Pinpoint the cell where the given text exists, returning its (X, Y) midpoint coordinate. 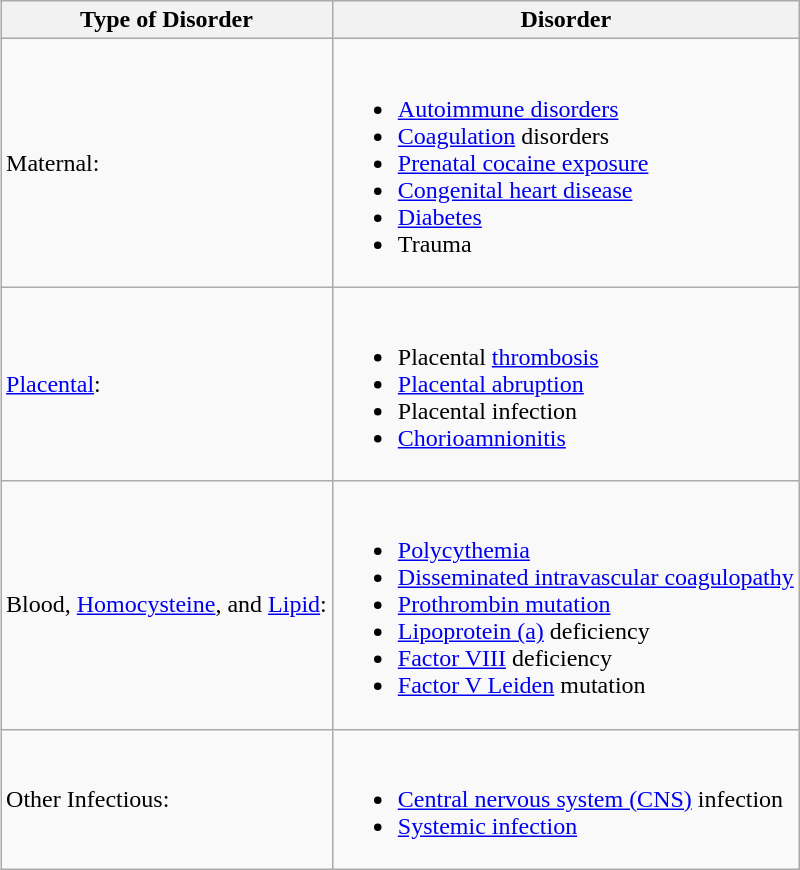
Other Infectious: (167, 799)
Placental: (167, 384)
Maternal: (167, 163)
Blood, Homocysteine, and Lipid: (167, 605)
PolycythemiaDisseminated intravascular coagulopathyProthrombin mutationLipoprotein (a) deficiencyFactor VIII deficiencyFactor V Leiden mutation (566, 605)
Disorder (566, 20)
Autoimmune disordersCoagulation disordersPrenatal cocaine exposureCongenital heart diseaseDiabetesTrauma (566, 163)
Type of Disorder (167, 20)
Central nervous system (CNS) infectionSystemic infection (566, 799)
Placental thrombosisPlacental abruptionPlacental infectionChorioamnionitis (566, 384)
